From the cell containing the given text, extract its center point as (x, y) coordinate. 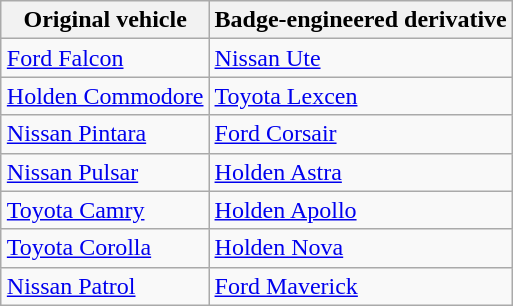
Holden Commodore (105, 96)
Nissan Patrol (105, 286)
Holden Nova (360, 248)
Holden Apollo (360, 210)
Nissan Ute (360, 58)
Toyota Camry (105, 210)
Ford Corsair (360, 134)
Nissan Pulsar (105, 172)
Toyota Lexcen (360, 96)
Ford Maverick (360, 286)
Badge-engineered derivative (360, 20)
Original vehicle (105, 20)
Holden Astra (360, 172)
Toyota Corolla (105, 248)
Ford Falcon (105, 58)
Nissan Pintara (105, 134)
